Locate the cell with the specified text and output its (X, Y) center coordinate. 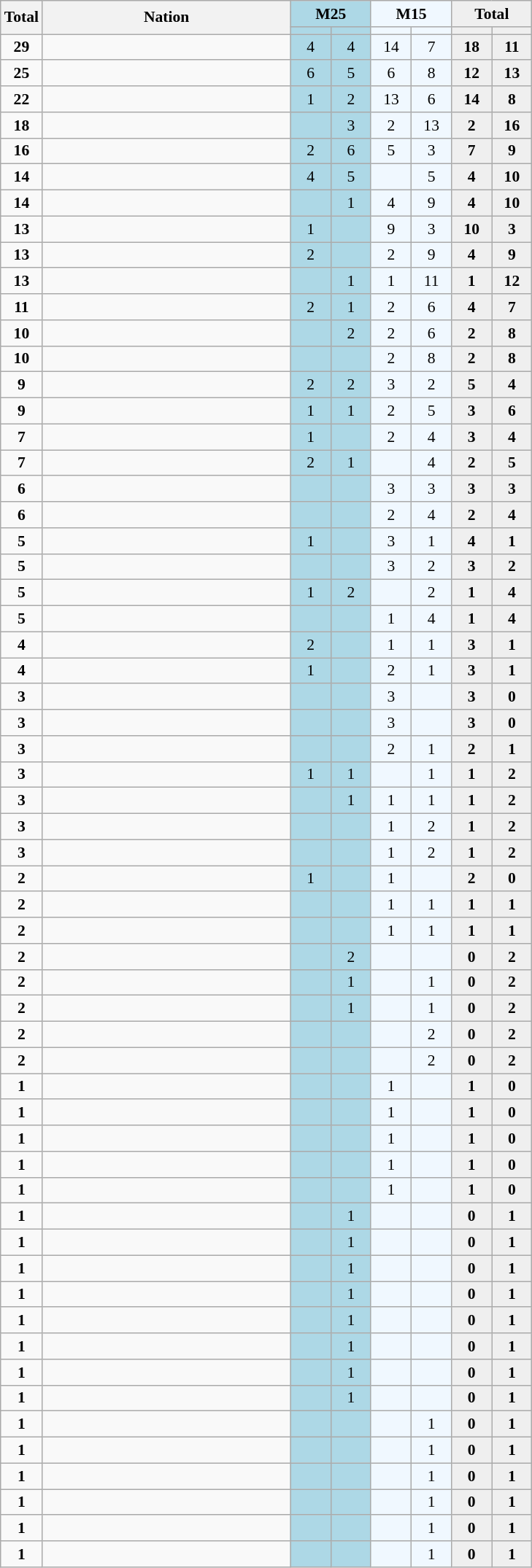
M15 (411, 14)
Nation (166, 18)
29 (22, 47)
22 (22, 99)
M25 (331, 14)
25 (22, 74)
